Find where the given text appears and provide that cell's center as [X, Y] coordinate. 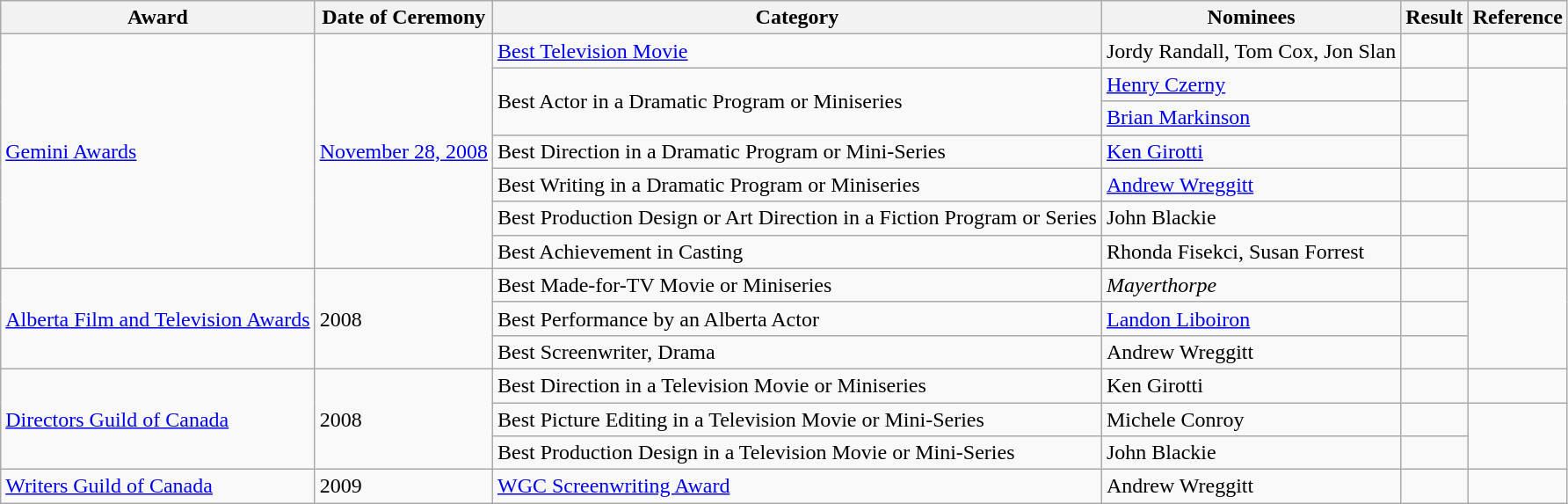
Best Made-for-TV Movie or Miniseries [796, 285]
Best Performance by an Alberta Actor [796, 318]
Directors Guild of Canada [158, 419]
Best Screenwriter, Drama [796, 352]
Nominees [1251, 18]
Best Direction in a Dramatic Program or Mini-Series [796, 151]
Category [796, 18]
Jordy Randall, Tom Cox, Jon Slan [1251, 51]
Best Achievement in Casting [796, 252]
Alberta Film and Television Awards [158, 318]
Mayerthorpe [1251, 285]
Best Actor in a Dramatic Program or Miniseries [796, 101]
Best Writing in a Dramatic Program or Miniseries [796, 185]
Best Production Design in a Television Movie or Mini-Series [796, 453]
Michele Conroy [1251, 420]
Rhonda Fisekci, Susan Forrest [1251, 252]
Award [158, 18]
Brian Markinson [1251, 118]
WGC Screenwriting Award [796, 486]
Best Direction in a Television Movie or Miniseries [796, 385]
Date of Ceremony [403, 18]
Gemini Awards [158, 151]
Landon Liboiron [1251, 318]
Writers Guild of Canada [158, 486]
Best Production Design or Art Direction in a Fiction Program or Series [796, 218]
Henry Czerny [1251, 84]
Reference [1517, 18]
2009 [403, 486]
November 28, 2008 [403, 151]
Result [1434, 18]
Best Picture Editing in a Television Movie or Mini-Series [796, 420]
Best Television Movie [796, 51]
